Detect which cell encompasses the target text, then output its (x, y) center coordinate. 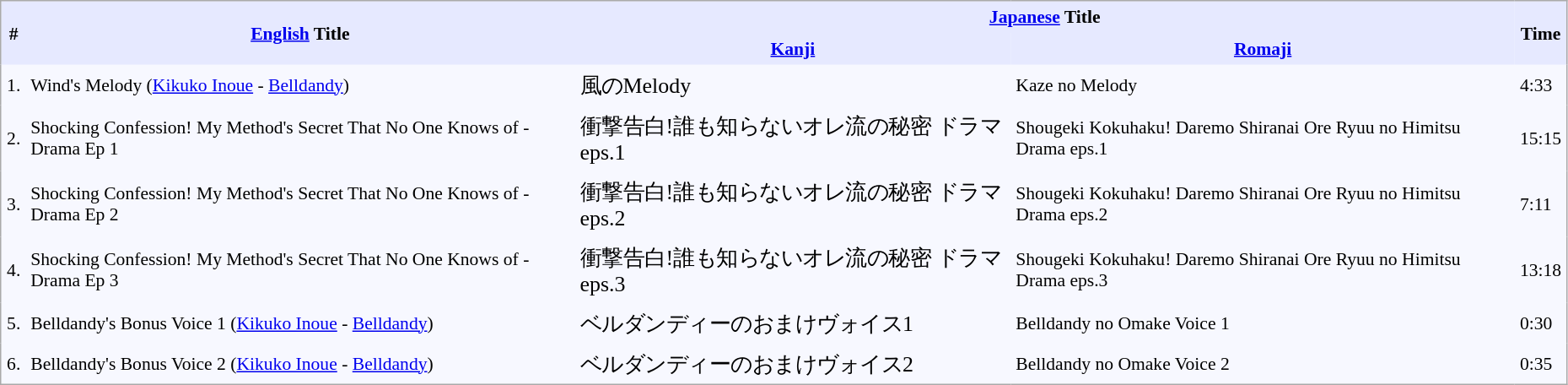
7:11 (1541, 203)
# (13, 33)
2. (13, 138)
Japanese Title (1045, 17)
4:33 (1541, 84)
Kaze no Melody (1263, 84)
Belldandy no Omake Voice 1 (1263, 323)
4. (13, 269)
5. (13, 323)
ベルダンディーのおまけヴォイス2 (793, 363)
ベルダンディーのおまけヴォイス1 (793, 323)
Kanji (793, 49)
0:30 (1541, 323)
Wind's Melody (Kikuko Inoue - Belldandy) (300, 84)
Shocking Confession! My Method's Secret That No One Knows of - Drama Ep 1 (300, 138)
Shougeki Kokuhaku! Daremo Shiranai Ore Ryuu no Himitsu Drama eps.1 (1263, 138)
0:35 (1541, 363)
Romaji (1263, 49)
衝撃告白!誰も知らないオレ流の秘密 ドラマeps.3 (793, 269)
3. (13, 203)
Shougeki Kokuhaku! Daremo Shiranai Ore Ryuu no Himitsu Drama eps.3 (1263, 269)
Belldandy no Omake Voice 2 (1263, 363)
Shougeki Kokuhaku! Daremo Shiranai Ore Ryuu no Himitsu Drama eps.2 (1263, 203)
Belldandy's Bonus Voice 2 (Kikuko Inoue - Belldandy) (300, 363)
Shocking Confession! My Method's Secret That No One Knows of - Drama Ep 2 (300, 203)
風のMelody (793, 84)
English Title (300, 33)
6. (13, 363)
衝撃告白!誰も知らないオレ流の秘密 ドラマeps.1 (793, 138)
Belldandy's Bonus Voice 1 (Kikuko Inoue - Belldandy) (300, 323)
15:15 (1541, 138)
Time (1541, 33)
衝撃告白!誰も知らないオレ流の秘密 ドラマeps.2 (793, 203)
Shocking Confession! My Method's Secret That No One Knows of - Drama Ep 3 (300, 269)
13:18 (1541, 269)
1. (13, 84)
